For the text-containing cell, return its midpoint in [X, Y] coordinate format. 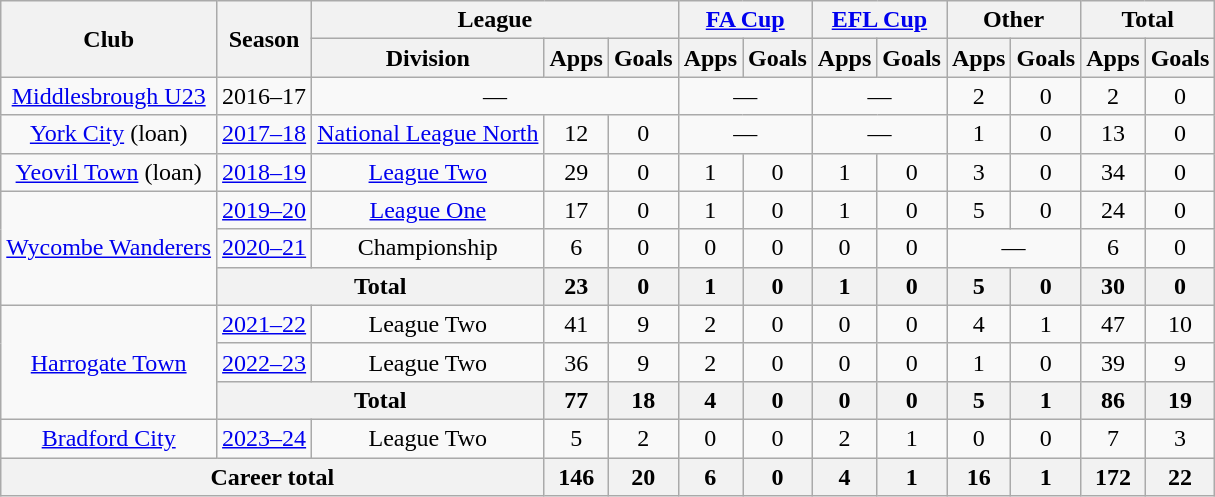
Division [428, 58]
22 [1180, 477]
Bradford City [109, 438]
39 [1113, 362]
2017–18 [264, 134]
2016–17 [264, 96]
86 [1113, 400]
2018–19 [264, 172]
172 [1113, 477]
Harrogate Town [109, 362]
FA Cup [745, 20]
10 [1180, 324]
Middlesbrough U23 [109, 96]
23 [576, 286]
13 [1113, 134]
Championship [428, 248]
2022–23 [264, 362]
National League North [428, 134]
7 [1113, 438]
York City (loan) [109, 134]
12 [576, 134]
2021–22 [264, 324]
Career total [272, 477]
Other [1013, 20]
2019–20 [264, 210]
League One [428, 210]
47 [1113, 324]
2020–21 [264, 248]
30 [1113, 286]
Wycombe Wanderers [109, 248]
18 [643, 400]
77 [576, 400]
146 [576, 477]
29 [576, 172]
2023–24 [264, 438]
League [495, 20]
Yeovil Town (loan) [109, 172]
41 [576, 324]
24 [1113, 210]
17 [576, 210]
EFL Cup [879, 20]
36 [576, 362]
Season [264, 39]
16 [978, 477]
34 [1113, 172]
19 [1180, 400]
20 [643, 477]
Club [109, 39]
